Determine the (x, y) coordinate at the center of the cell enclosing the given text.  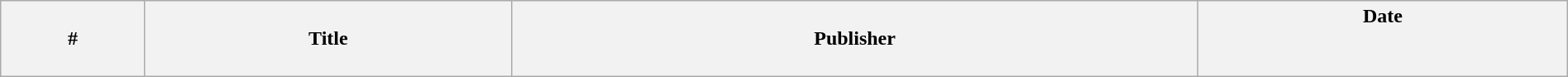
# (73, 39)
Title (327, 39)
Publisher (855, 39)
Date (1383, 39)
